Determine the (X, Y) coordinate at the center of the cell enclosing the given text.  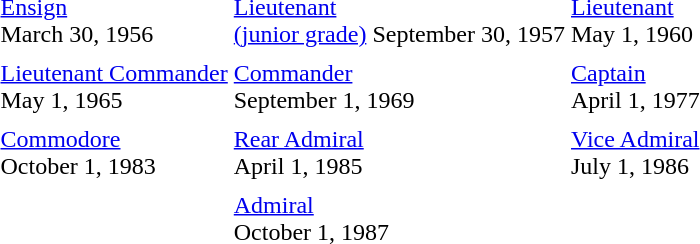
CommanderSeptember 1, 1969 (399, 86)
Rear AdmiralApril 1, 1985 (399, 152)
